Scan for the cell matching the given text and deliver its (X, Y) coordinate at center. 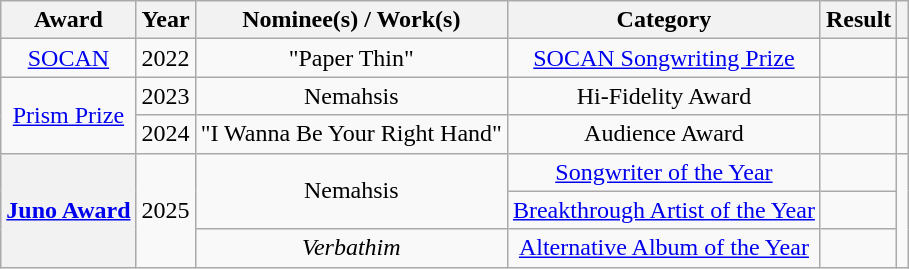
2025 (166, 210)
Result (858, 20)
Verbathim (351, 248)
Hi-Fidelity Award (664, 96)
2022 (166, 58)
Nominee(s) / Work(s) (351, 20)
2024 (166, 134)
Category (664, 20)
2023 (166, 96)
Year (166, 20)
Songwriter of the Year (664, 172)
Alternative Album of the Year (664, 248)
SOCAN Songwriting Prize (664, 58)
SOCAN (68, 58)
Breakthrough Artist of the Year (664, 210)
Juno Award (68, 210)
Award (68, 20)
Audience Award (664, 134)
Prism Prize (68, 115)
"Paper Thin" (351, 58)
"I Wanna Be Your Right Hand" (351, 134)
